Output the [x, y] coordinate of the center of the cell containing the given text.  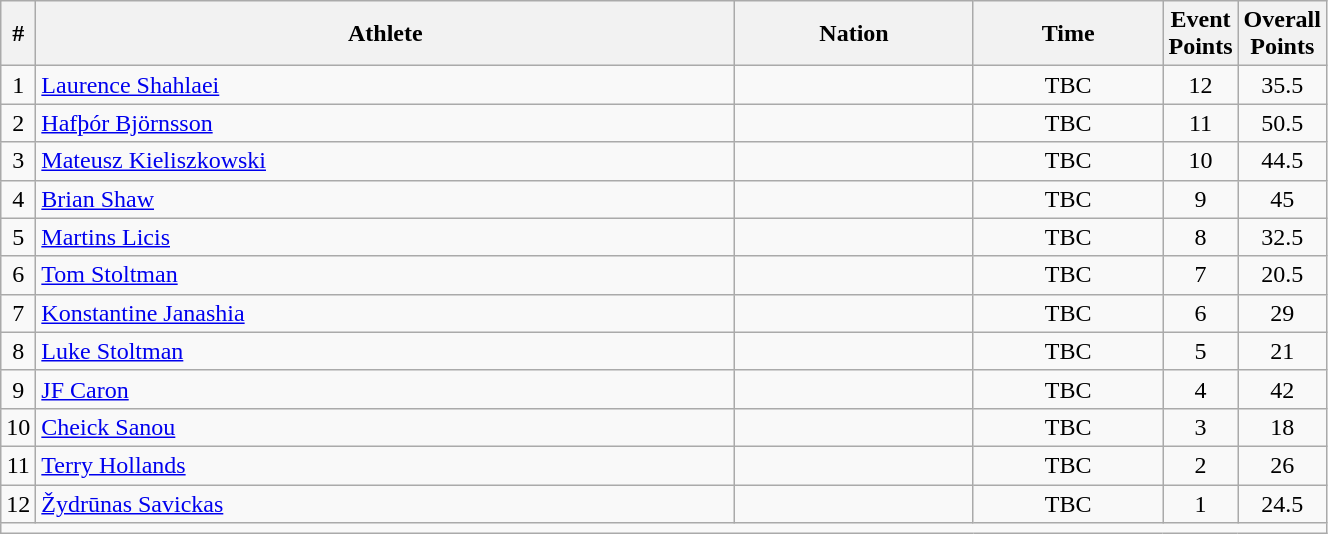
Athlete [386, 34]
Mateusz Kieliszkowski [386, 161]
Luke Stoltman [386, 351]
Martins Licis [386, 237]
Tom Stoltman [386, 275]
35.5 [1282, 85]
32.5 [1282, 237]
Hafþór Björnsson [386, 123]
45 [1282, 199]
JF Caron [386, 389]
Laurence Shahlaei [386, 85]
Overall Points [1282, 34]
Žydrūnas Savickas [386, 503]
18 [1282, 427]
20.5 [1282, 275]
Event Points [1200, 34]
Time [1068, 34]
21 [1282, 351]
50.5 [1282, 123]
# [18, 34]
Terry Hollands [386, 465]
29 [1282, 313]
Konstantine Janashia [386, 313]
Brian Shaw [386, 199]
24.5 [1282, 503]
44.5 [1282, 161]
26 [1282, 465]
42 [1282, 389]
Cheick Sanou [386, 427]
Nation [854, 34]
